Return [x, y] of the center of cell containing provided text 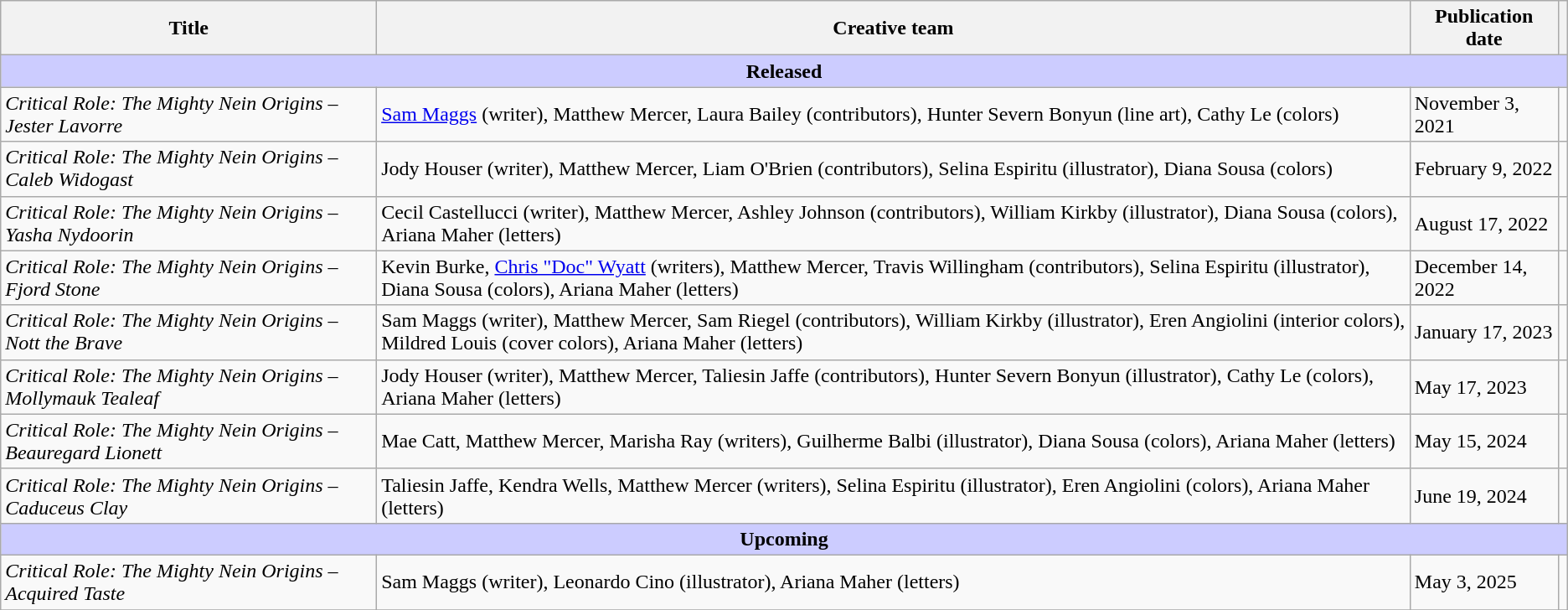
Critical Role: The Mighty Nein Origins – Jester Lavorre [189, 114]
Upcoming [784, 539]
Critical Role: The Mighty Nein Origins – Acquired Taste [189, 582]
Released [784, 71]
May 17, 2023 [1484, 387]
Creative team [894, 28]
Taliesin Jaffe, Kendra Wells, Matthew Mercer (writers), Selina Espiritu (illustrator), Eren Angiolini (colors), Ariana Maher (letters) [894, 496]
Sam Maggs (writer), Leonardo Cino (illustrator), Ariana Maher (letters) [894, 582]
Critical Role: The Mighty Nein Origins – Yasha Nydoorin [189, 223]
Cecil Castellucci (writer), Matthew Mercer, Ashley Johnson (contributors), William Kirkby (illustrator), Diana Sousa (colors), Ariana Maher (letters) [894, 223]
May 3, 2025 [1484, 582]
February 9, 2022 [1484, 169]
November 3, 2021 [1484, 114]
Jody Houser (writer), Matthew Mercer, Liam O'Brien (contributors), Selina Espiritu (illustrator), Diana Sousa (colors) [894, 169]
Critical Role: The Mighty Nein Origins – Caduceus Clay [189, 496]
Critical Role: The Mighty Nein Origins – Caleb Widogast [189, 169]
Publication date [1484, 28]
Mae Catt, Matthew Mercer, Marisha Ray (writers), Guilherme Balbi (illustrator), Diana Sousa (colors), Ariana Maher (letters) [894, 441]
June 19, 2024 [1484, 496]
January 17, 2023 [1484, 332]
Critical Role: The Mighty Nein Origins – Beauregard Lionett [189, 441]
December 14, 2022 [1484, 278]
May 15, 2024 [1484, 441]
Sam Maggs (writer), Matthew Mercer, Laura Bailey (contributors), Hunter Severn Bonyun (line art), Cathy Le (colors) [894, 114]
Critical Role: The Mighty Nein Origins – Fjord Stone [189, 278]
Critical Role: The Mighty Nein Origins – Mollymauk Tealeaf [189, 387]
Critical Role: The Mighty Nein Origins – Nott the Brave [189, 332]
Jody Houser (writer), Matthew Mercer, Taliesin Jaffe (contributors), Hunter Severn Bonyun (illustrator), Cathy Le (colors), Ariana Maher (letters) [894, 387]
August 17, 2022 [1484, 223]
Title [189, 28]
